From the cell containing the given text, extract its center point as [x, y] coordinate. 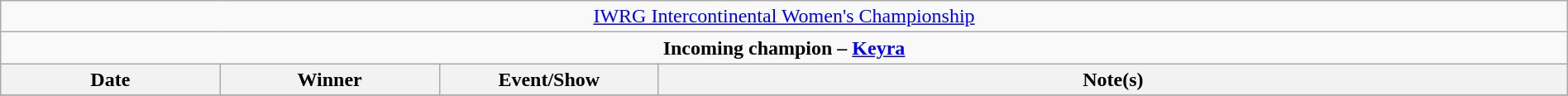
Date [111, 79]
Note(s) [1113, 79]
Event/Show [549, 79]
IWRG Intercontinental Women's Championship [784, 17]
Winner [329, 79]
Incoming champion – Keyra [784, 48]
